Extract the [X, Y] coordinate from the center of the cell holding the provided text.  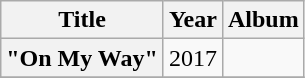
Title [82, 20]
"On My Way" [82, 58]
2017 [192, 58]
Year [192, 20]
Album [263, 20]
